Find where the given text appears and provide that cell's center as [x, y] coordinate. 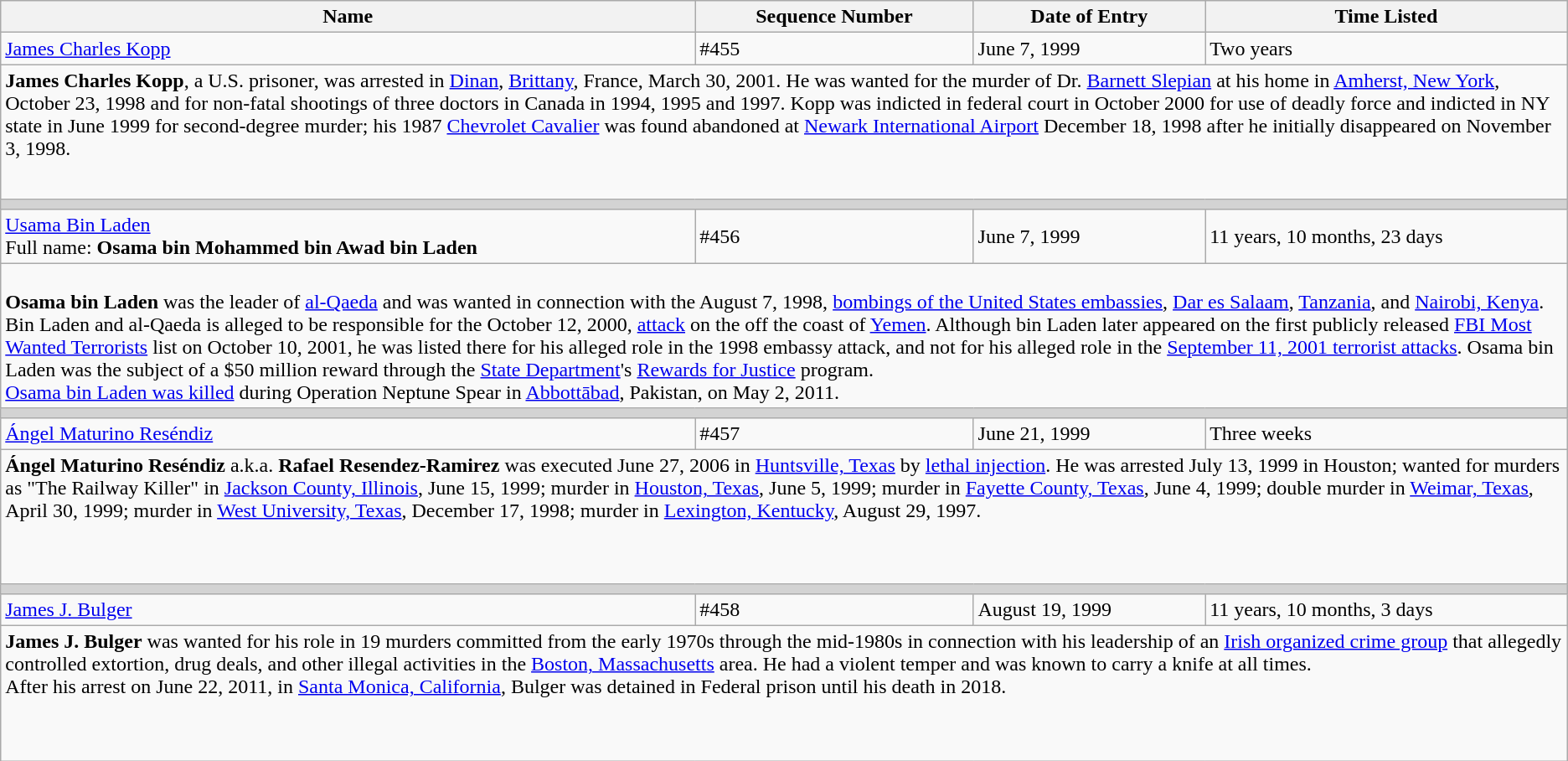
Three weeks [1387, 433]
11 years, 10 months, 3 days [1387, 609]
Usama Bin LadenFull name: Osama bin Mohammed bin Awad bin Laden [348, 236]
Date of Entry [1089, 17]
Time Listed [1387, 17]
#455 [834, 49]
Ángel Maturino Reséndiz [348, 433]
August 19, 1999 [1089, 609]
#457 [834, 433]
James Charles Kopp [348, 49]
#458 [834, 609]
Two years [1387, 49]
#456 [834, 236]
James J. Bulger [348, 609]
Name [348, 17]
Sequence Number [834, 17]
11 years, 10 months, 23 days [1387, 236]
June 21, 1999 [1089, 433]
